Locate the cell with the specified text and output its (X, Y) center coordinate. 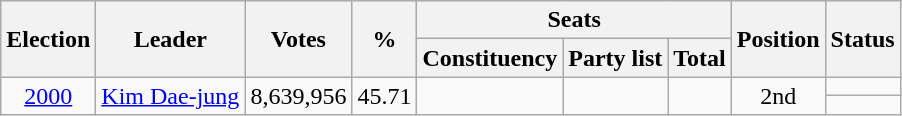
Constituency (490, 58)
Leader (170, 39)
Status (862, 39)
Total (700, 58)
2000 (48, 96)
Election (48, 39)
Party list (616, 58)
% (384, 39)
2nd (778, 96)
45.71 (384, 96)
8,639,956 (298, 96)
Kim Dae-jung (170, 96)
Position (778, 39)
Votes (298, 39)
Seats (574, 20)
